Return the [x, y] coordinate for the center point of the cell that contains the specified text.  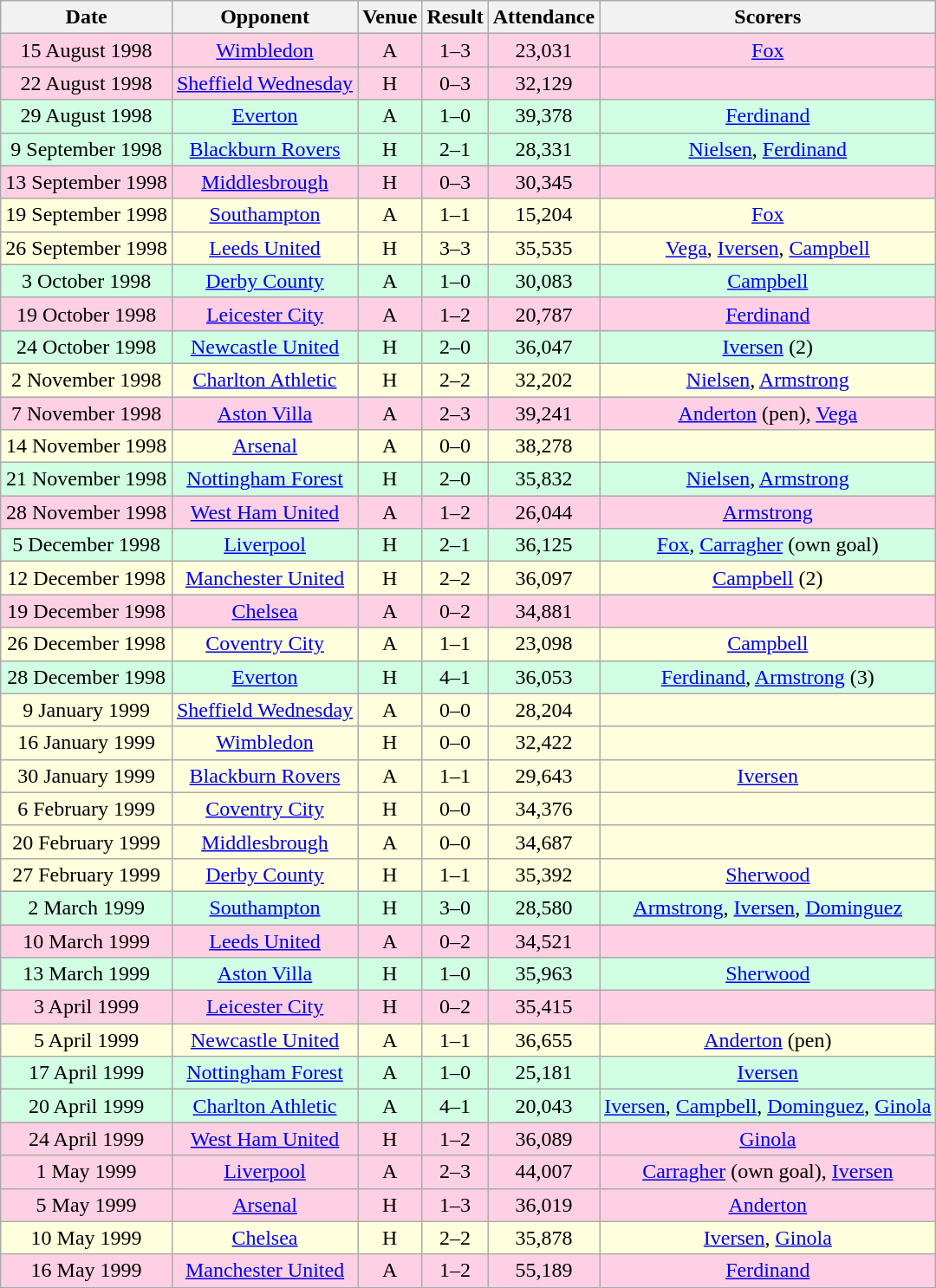
34,687 [543, 842]
28,204 [543, 710]
39,378 [543, 116]
5 May 1999 [87, 1205]
27 February 1999 [87, 875]
29,643 [543, 776]
10 March 1999 [87, 940]
23,098 [543, 644]
2 March 1999 [87, 907]
Opponent [264, 17]
24 April 1999 [87, 1139]
35,963 [543, 974]
21 November 1998 [87, 479]
10 May 1999 [87, 1238]
Scorers [768, 17]
5 April 1999 [87, 1040]
1 May 1999 [87, 1172]
3 October 1998 [87, 281]
3–0 [455, 907]
Venue [390, 17]
34,521 [543, 940]
Anderton [768, 1205]
Campbell (2) [768, 578]
20 February 1999 [87, 842]
32,129 [543, 83]
36,047 [543, 347]
Iversen, Ginola [768, 1238]
55,189 [543, 1271]
Nielsen, Ferdinand [768, 149]
Iversen, Campbell, Dominguez, Ginola [768, 1106]
26 September 1998 [87, 248]
Iversen (2) [768, 347]
28,331 [543, 149]
34,376 [543, 809]
34,881 [543, 611]
32,422 [543, 743]
Armstrong [768, 512]
15,204 [543, 215]
Ferdinand, Armstrong (3) [768, 677]
Anderton (pen), Vega [768, 413]
7 November 1998 [87, 413]
35,832 [543, 479]
2 November 1998 [87, 380]
Fox, Carragher (own goal) [768, 545]
5 December 1998 [87, 545]
25,181 [543, 1073]
35,415 [543, 1007]
36,053 [543, 677]
17 April 1999 [87, 1073]
28 December 1998 [87, 677]
36,125 [543, 545]
3–3 [455, 248]
9 September 1998 [87, 149]
32,202 [543, 380]
16 May 1999 [87, 1271]
Anderton (pen) [768, 1040]
22 August 1998 [87, 83]
26,044 [543, 512]
Carragher (own goal), Iversen [768, 1172]
16 January 1999 [87, 743]
13 September 1998 [87, 182]
Attendance [543, 17]
30,083 [543, 281]
36,097 [543, 578]
30 January 1999 [87, 776]
3 April 1999 [87, 1007]
35,392 [543, 875]
20,787 [543, 314]
38,278 [543, 446]
28,580 [543, 907]
Armstrong, Iversen, Dominguez [768, 907]
Date [87, 17]
19 October 1998 [87, 314]
39,241 [543, 413]
14 November 1998 [87, 446]
Result [455, 17]
26 December 1998 [87, 644]
28 November 1998 [87, 512]
30,345 [543, 182]
35,878 [543, 1238]
36,089 [543, 1139]
20 April 1999 [87, 1106]
Vega, Iversen, Campbell [768, 248]
36,655 [543, 1040]
6 February 1999 [87, 809]
13 March 1999 [87, 974]
24 October 1998 [87, 347]
9 January 1999 [87, 710]
12 December 1998 [87, 578]
35,535 [543, 248]
23,031 [543, 50]
Ginola [768, 1139]
44,007 [543, 1172]
29 August 1998 [87, 116]
20,043 [543, 1106]
19 December 1998 [87, 611]
36,019 [543, 1205]
15 August 1998 [87, 50]
19 September 1998 [87, 215]
